Search for the cell housing the specified text and yield its [x, y] center coordinate. 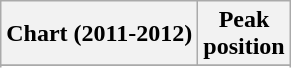
Peakposition [244, 34]
Chart (2011-2012) [100, 34]
